Scan for the cell matching the given text and deliver its [X, Y] coordinate at center. 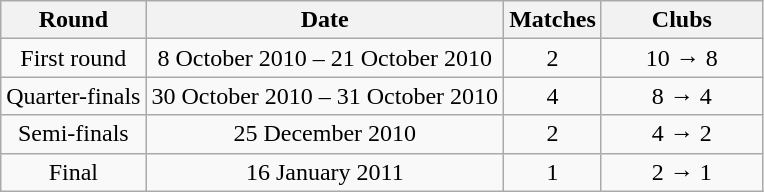
16 January 2011 [325, 172]
4 [553, 96]
Clubs [682, 20]
10 → 8 [682, 58]
30 October 2010 – 31 October 2010 [325, 96]
8 → 4 [682, 96]
2 → 1 [682, 172]
Date [325, 20]
Semi-finals [74, 134]
First round [74, 58]
8 October 2010 – 21 October 2010 [325, 58]
Final [74, 172]
Quarter-finals [74, 96]
Round [74, 20]
Matches [553, 20]
4 → 2 [682, 134]
1 [553, 172]
25 December 2010 [325, 134]
